Pinpoint the cell where the given text exists, returning its (X, Y) midpoint coordinate. 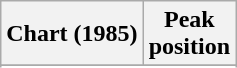
Peakposition (189, 34)
Chart (1985) (72, 34)
